Extract the (x, y) coordinate from the center of the cell holding the provided text.  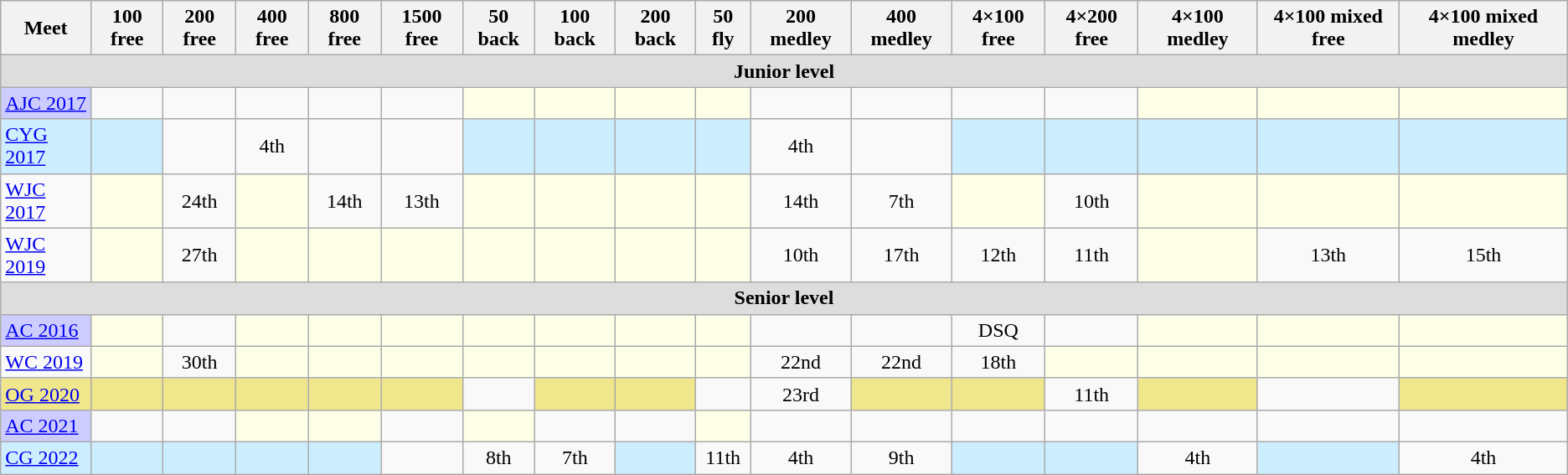
4×200 free (1092, 28)
15th (1483, 255)
4×100 free (998, 28)
Senior level (784, 298)
AC 2021 (46, 426)
12th (998, 255)
27th (199, 255)
WJC 2017 (46, 201)
200 back (655, 28)
8th (498, 457)
AC 2016 (46, 330)
4×100 medley (1198, 28)
Meet (46, 28)
200 free (199, 28)
17th (901, 255)
DSQ (998, 330)
4×100 mixed medley (1483, 28)
100 free (127, 28)
400 medley (901, 28)
24th (199, 201)
800 free (345, 28)
4×100 mixed free (1328, 28)
100 back (575, 28)
18th (998, 362)
OG 2020 (46, 394)
CYG 2017 (46, 146)
23rd (801, 394)
WJC 2019 (46, 255)
1500 free (422, 28)
50 back (498, 28)
50 fly (722, 28)
30th (199, 362)
200 medley (801, 28)
WC 2019 (46, 362)
CG 2022 (46, 457)
AJC 2017 (46, 103)
Junior level (784, 71)
9th (901, 457)
400 free (272, 28)
